Scan for the cell matching the given text and deliver its [X, Y] coordinate at center. 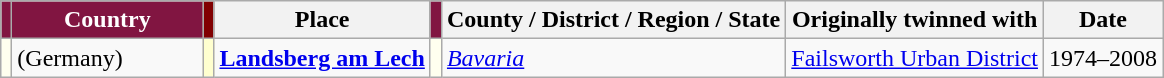
1974–2008 [1102, 58]
Date [1102, 20]
Country [108, 20]
Originally twinned with [915, 20]
Failsworth Urban District [915, 58]
Bavaria [613, 58]
(Germany) [108, 58]
Place [322, 20]
County / District / Region / State [613, 20]
Landsberg am Lech [322, 58]
